Identify which cell holds the provided text, then report its [X, Y] central coordinate. 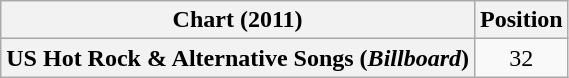
Position [521, 20]
US Hot Rock & Alternative Songs (Billboard) [238, 58]
32 [521, 58]
Chart (2011) [238, 20]
